Search for the cell housing the specified text and yield its (X, Y) center coordinate. 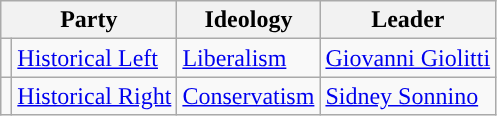
Ideology (248, 20)
Sidney Sonnino (408, 96)
Giovanni Giolitti (408, 58)
Liberalism (248, 58)
Leader (408, 20)
Historical Left (94, 58)
Historical Right (94, 96)
Conservatism (248, 96)
Party (89, 20)
